Capture the cell that displays the provided text and extract its [X, Y] central coordinate. 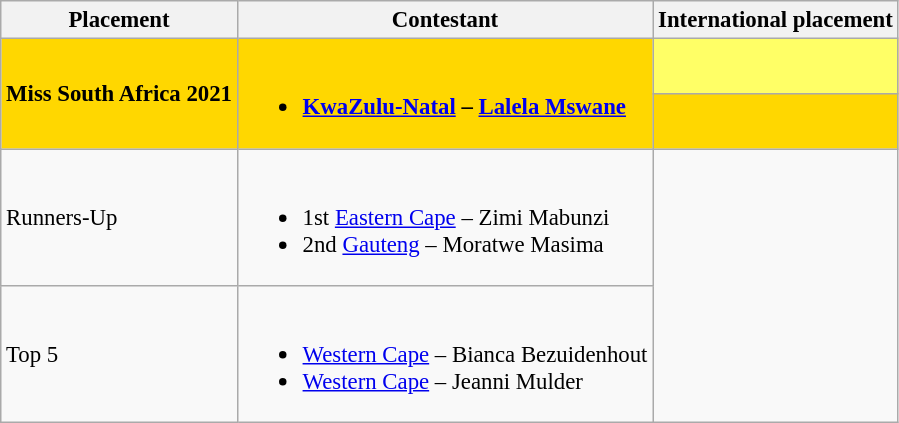
International placement [776, 20]
Western Cape – Bianca Bezuidenhout Western Cape – Jeanni Mulder [444, 354]
Top 5 [120, 354]
1st Eastern Cape – Zimi Mabunzi2nd Gauteng – Moratwe Masima [444, 218]
Runners-Up [120, 218]
Miss South Africa 2021 [120, 94]
Contestant [444, 20]
KwaZulu-Natal – Lalela Mswane [444, 94]
Placement [120, 20]
